Determine the [x, y] coordinate at the center of the cell enclosing the given text.  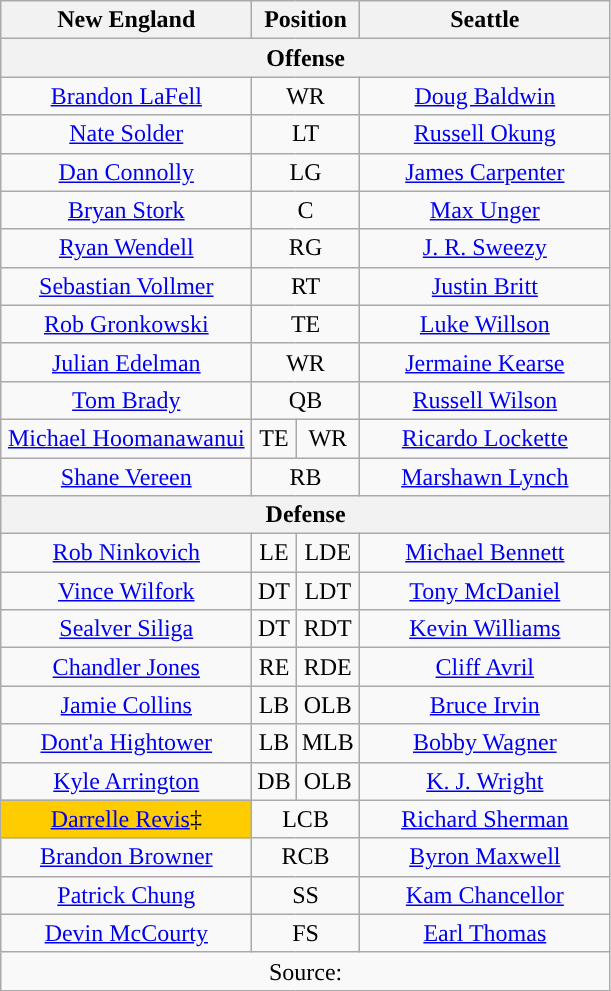
RDT [328, 629]
Byron Maxwell [484, 857]
MLB [328, 743]
Dont'a Hightower [126, 743]
Bruce Irvin [484, 705]
RB [306, 477]
Patrick Chung [126, 895]
LE [274, 553]
Kevin Williams [484, 629]
Sealver Siliga [126, 629]
LCB [306, 819]
Marshawn Lynch [484, 477]
Position [306, 20]
Doug Baldwin [484, 96]
RDE [328, 667]
Offense [306, 58]
Tom Brady [126, 400]
Michael Hoomanawanui [126, 438]
Max Unger [484, 210]
Seattle [484, 20]
Bryan Stork [126, 210]
K. J. Wright [484, 781]
Devin McCourty [126, 933]
Sebastian Vollmer [126, 286]
Jermaine Kearse [484, 362]
Luke Willson [484, 324]
Richard Sherman [484, 819]
Chandler Jones [126, 667]
Jamie Collins [126, 705]
Ricardo Lockette [484, 438]
Rob Gronkowski [126, 324]
Tony McDaniel [484, 591]
LG [306, 172]
LT [306, 134]
New England [126, 20]
Bobby Wagner [484, 743]
Ryan Wendell [126, 248]
Julian Edelman [126, 362]
C [306, 210]
QB [306, 400]
FS [306, 933]
Brandon LaFell [126, 96]
Dan Connolly [126, 172]
Shane Vereen [126, 477]
J. R. Sweezy [484, 248]
Kyle Arrington [126, 781]
Defense [306, 515]
RT [306, 286]
Brandon Browner [126, 857]
Russell Okung [484, 134]
RG [306, 248]
Michael Bennett [484, 553]
RCB [306, 857]
DB [274, 781]
Kam Chancellor [484, 895]
Justin Britt [484, 286]
LDT [328, 591]
SS [306, 895]
RE [274, 667]
Earl Thomas [484, 933]
LDE [328, 553]
Source: [306, 971]
Cliff Avril [484, 667]
Darrelle Revis‡ [126, 819]
Nate Solder [126, 134]
Russell Wilson [484, 400]
James Carpenter [484, 172]
Vince Wilfork [126, 591]
Rob Ninkovich [126, 553]
